Identify which cell holds the provided text, then report its (X, Y) central coordinate. 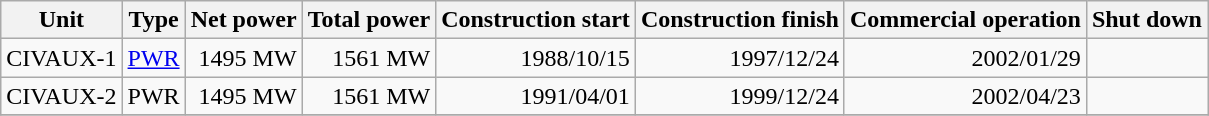
Total power (369, 20)
1991/04/01 (536, 96)
CIVAUX-2 (62, 96)
Commercial operation (965, 20)
Type (154, 20)
CIVAUX-1 (62, 58)
2002/01/29 (965, 58)
Construction start (536, 20)
1988/10/15 (536, 58)
1999/12/24 (740, 96)
2002/04/23 (965, 96)
1997/12/24 (740, 58)
Unit (62, 20)
Construction finish (740, 20)
Net power (244, 20)
Shut down (1146, 20)
